Extract the (X, Y) coordinate from the center of the cell holding the provided text.  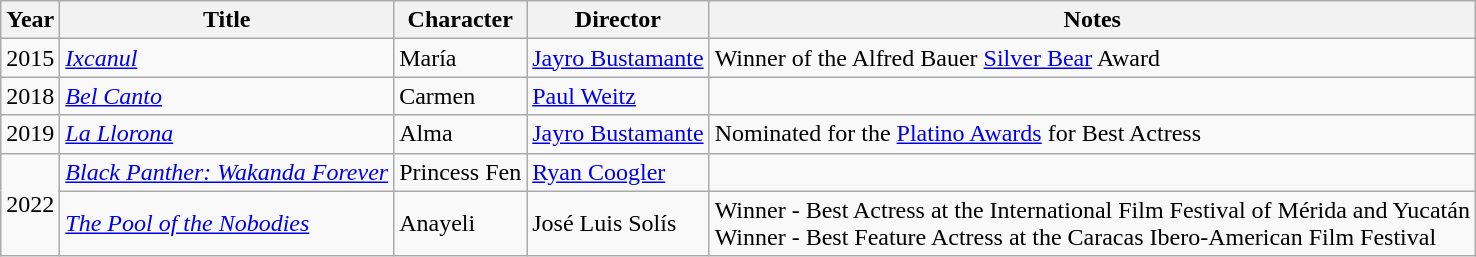
Director (618, 20)
Ryan Coogler (618, 172)
Ixcanul (227, 58)
Notes (1092, 20)
2019 (30, 134)
Princess Fen (460, 172)
2022 (30, 204)
María (460, 58)
Black Panther: Wakanda Forever (227, 172)
2015 (30, 58)
Winner of the Alfred Bauer Silver Bear Award (1092, 58)
Paul Weitz (618, 96)
Anayeli (460, 224)
José Luis Solís (618, 224)
The Pool of the Nobodies (227, 224)
Title (227, 20)
Bel Canto (227, 96)
2018 (30, 96)
La Llorona (227, 134)
Nominated for the Platino Awards for Best Actress (1092, 134)
Alma (460, 134)
Character (460, 20)
Carmen (460, 96)
Year (30, 20)
